Output the (X, Y) coordinate of the center of the cell containing the given text.  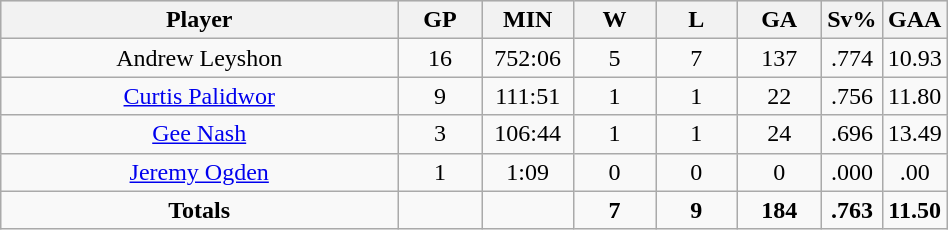
24 (780, 134)
GA (780, 20)
MIN (528, 20)
L (696, 20)
106:44 (528, 134)
.756 (852, 96)
Jeremy Ogden (200, 172)
5 (614, 58)
.774 (852, 58)
Player (200, 20)
184 (780, 210)
11.50 (914, 210)
13.49 (914, 134)
.00 (914, 172)
11.80 (914, 96)
GAA (914, 20)
10.93 (914, 58)
Gee Nash (200, 134)
GP (440, 20)
Totals (200, 210)
Sv% (852, 20)
137 (780, 58)
.000 (852, 172)
22 (780, 96)
1:09 (528, 172)
.696 (852, 134)
Curtis Palidwor (200, 96)
752:06 (528, 58)
Andrew Leyshon (200, 58)
111:51 (528, 96)
16 (440, 58)
3 (440, 134)
W (614, 20)
.763 (852, 210)
